From the cell containing the given text, extract its center point as [X, Y] coordinate. 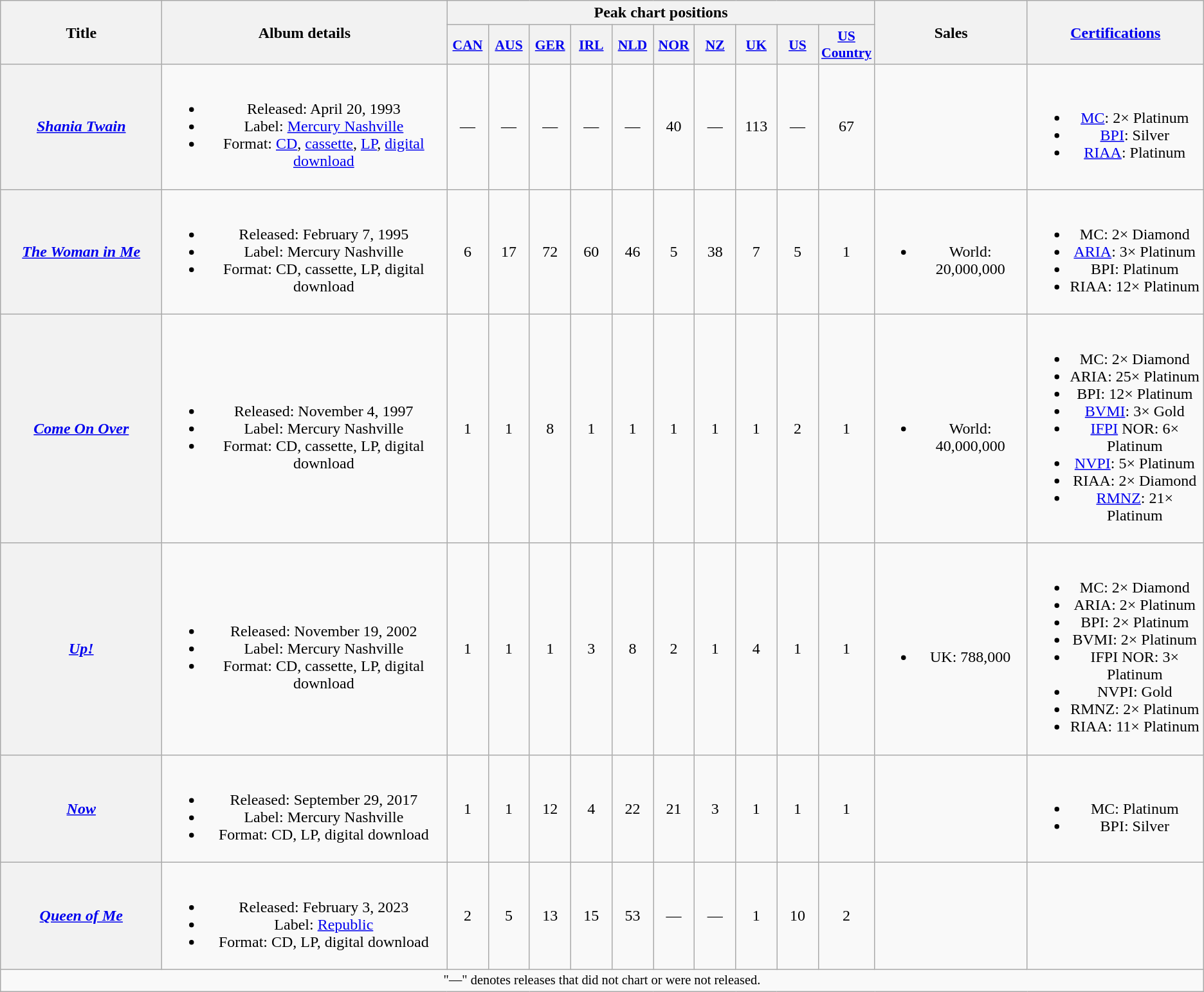
NZ [715, 45]
MC: 2× PlatinumBPI: SilverRIAA: Platinum [1115, 127]
7 [756, 252]
21 [674, 808]
38 [715, 252]
53 [632, 916]
GER [550, 45]
Queen of Me [81, 916]
Shania Twain [81, 127]
The Woman in Me [81, 252]
Up! [81, 648]
World: 20,000,000 [951, 252]
Released: February 3, 2023Label: RepublicFormat: CD, LP, digital download [305, 916]
Peak chart positions [661, 13]
CAN [468, 45]
67 [846, 127]
113 [756, 127]
Certifications [1115, 32]
UK [756, 45]
Released: April 20, 1993Label: Mercury NashvilleFormat: CD, cassette, LP, digital download [305, 127]
Title [81, 32]
UK: 788,000 [951, 648]
60 [591, 252]
15 [591, 916]
Album details [305, 32]
IRL [591, 45]
13 [550, 916]
17 [509, 252]
USCountry [846, 45]
Now [81, 808]
Sales [951, 32]
MC: PlatinumBPI: Silver [1115, 808]
22 [632, 808]
12 [550, 808]
MC: 2× DiamondARIA: 2× PlatinumBPI: 2× PlatinumBVMI: 2× PlatinumIFPI NOR: 3× PlatinumNVPI: GoldRMNZ: 2× PlatinumRIAA: 11× Platinum [1115, 648]
AUS [509, 45]
NOR [674, 45]
Come On Over [81, 428]
10 [798, 916]
Released: February 7, 1995Label: Mercury NashvilleFormat: CD, cassette, LP, digital download [305, 252]
NLD [632, 45]
72 [550, 252]
Released: November 4, 1997Label: Mercury NashvilleFormat: CD, cassette, LP, digital download [305, 428]
Released: November 19, 2002Label: Mercury NashvilleFormat: CD, cassette, LP, digital download [305, 648]
46 [632, 252]
MC: 2× DiamondARIA: 25× PlatinumBPI: 12× PlatinumBVMI: 3× GoldIFPI NOR: 6× PlatinumNVPI: 5× PlatinumRIAA: 2× DiamondRMNZ: 21× Platinum [1115, 428]
Released: September 29, 2017Label: Mercury NashvilleFormat: CD, LP, digital download [305, 808]
"—" denotes releases that did not chart or were not released. [602, 980]
World: 40,000,000 [951, 428]
6 [468, 252]
40 [674, 127]
MC: 2× DiamondARIA: 3× PlatinumBPI: PlatinumRIAA: 12× Platinum [1115, 252]
US [798, 45]
